Return the [x, y] coordinate for the center point of the cell that contains the specified text.  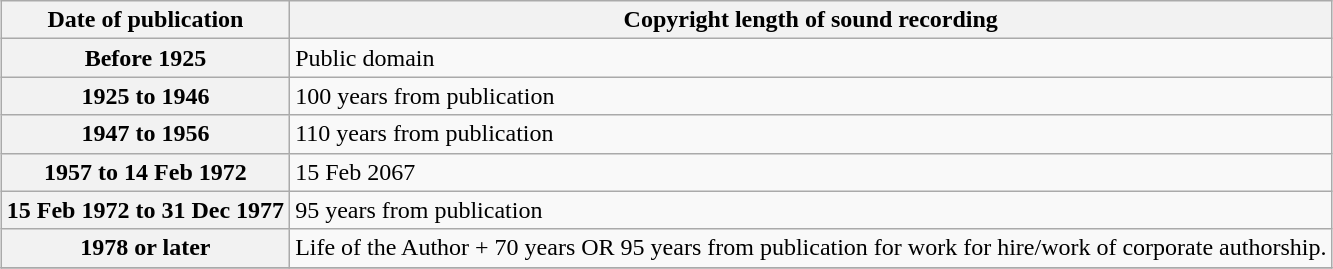
Life of the Author + 70 years OR 95 years from publication for work for hire/work of corporate authorship. [811, 248]
1947 to 1956 [145, 134]
1957 to 14 Feb 1972 [145, 172]
1925 to 1946 [145, 96]
1978 or later [145, 248]
15 Feb 2067 [811, 172]
Before 1925 [145, 58]
95 years from publication [811, 210]
100 years from publication [811, 96]
110 years from publication [811, 134]
15 Feb 1972 to 31 Dec 1977 [145, 210]
Copyright length of sound recording [811, 20]
Date of publication [145, 20]
Public domain [811, 58]
